Search for the cell housing the specified text and yield its (X, Y) center coordinate. 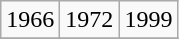
1966 (30, 20)
1999 (148, 20)
1972 (90, 20)
